Identify which cell holds the provided text, then report its [X, Y] central coordinate. 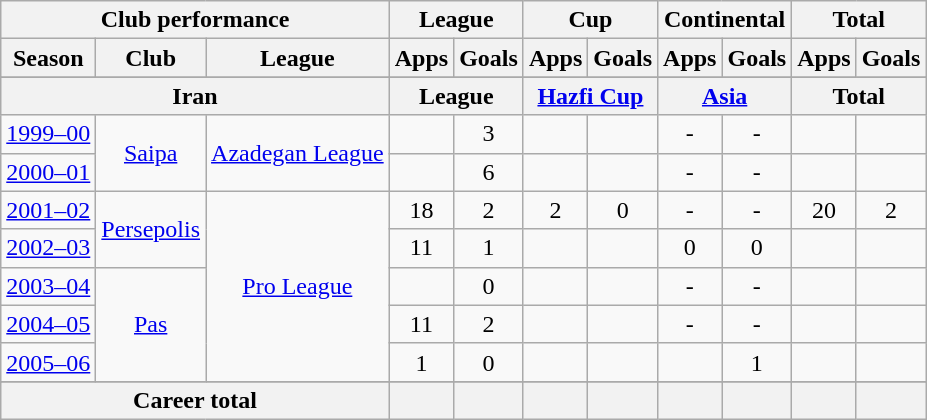
Saipa [151, 153]
Cup [590, 20]
Continental [725, 20]
1999–00 [48, 134]
20 [824, 210]
2003–04 [48, 286]
6 [489, 172]
2001–02 [48, 210]
Club [151, 58]
Pro League [298, 286]
Persepolis [151, 229]
Career total [195, 400]
Azadegan League [298, 153]
3 [489, 134]
2005–06 [48, 362]
2002–03 [48, 248]
Season [48, 58]
2000–01 [48, 172]
Pas [151, 324]
Iran [195, 96]
Hazfi Cup [590, 96]
2004–05 [48, 324]
Club performance [195, 20]
18 [421, 210]
Asia [725, 96]
